Extract the (X, Y) coordinate from the center of the cell holding the provided text.  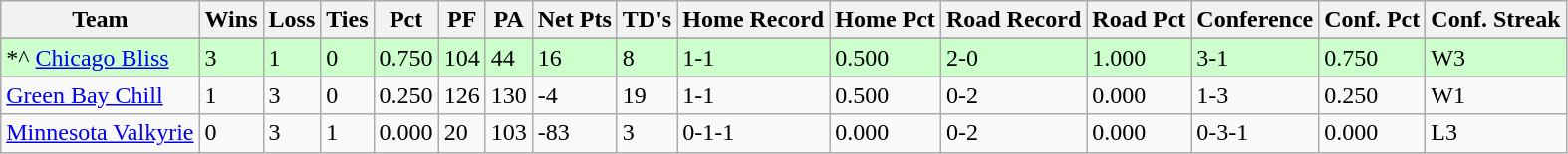
19 (647, 95)
16 (574, 58)
Net Pts (574, 20)
Home Pct (886, 20)
130 (508, 95)
44 (508, 58)
Wins (231, 20)
L3 (1496, 133)
1.000 (1140, 58)
126 (462, 95)
Conference (1255, 20)
Road Record (1013, 20)
Green Bay Chill (100, 95)
Team (100, 20)
W3 (1496, 58)
0-3-1 (1255, 133)
Road Pct (1140, 20)
Loss (292, 20)
Ties (347, 20)
1-3 (1255, 95)
TD's (647, 20)
Conf. Pct (1373, 20)
20 (462, 133)
8 (647, 58)
Conf. Streak (1496, 20)
PF (462, 20)
W1 (1496, 95)
0-1-1 (753, 133)
-83 (574, 133)
PA (508, 20)
2-0 (1013, 58)
103 (508, 133)
Minnesota Valkyrie (100, 133)
*^ Chicago Bliss (100, 58)
Home Record (753, 20)
Pct (406, 20)
-4 (574, 95)
104 (462, 58)
3-1 (1255, 58)
